Provide the [X, Y] coordinate of the cell's center where the given text is located.  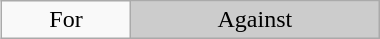
Against [254, 20]
For [66, 20]
